Return the [x, y] coordinate for the center point of the cell that contains the specified text.  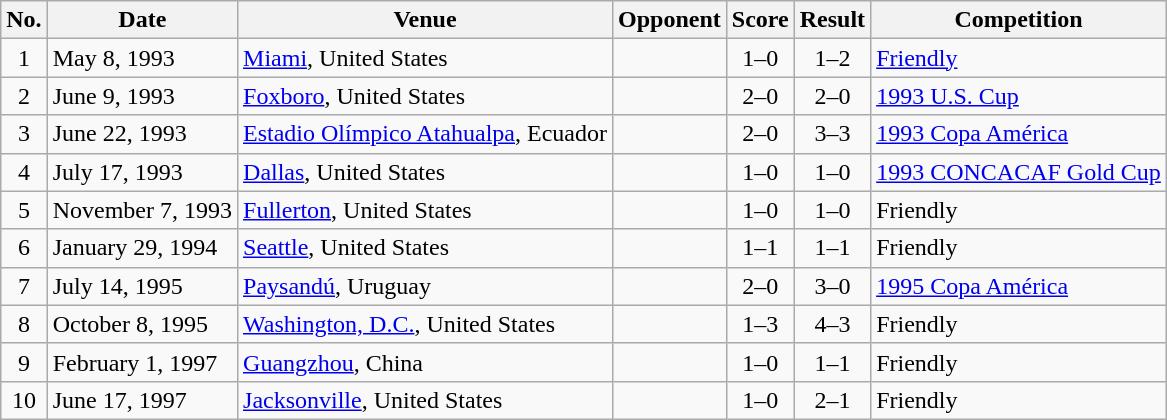
Miami, United States [426, 58]
5 [24, 210]
9 [24, 362]
February 1, 1997 [142, 362]
2–1 [832, 400]
June 9, 1993 [142, 96]
June 17, 1997 [142, 400]
Date [142, 20]
Estadio Olímpico Atahualpa, Ecuador [426, 134]
Washington, D.C., United States [426, 324]
1995 Copa América [1019, 286]
10 [24, 400]
Guangzhou, China [426, 362]
Opponent [669, 20]
Paysandú, Uruguay [426, 286]
Score [760, 20]
7 [24, 286]
No. [24, 20]
Dallas, United States [426, 172]
July 14, 1995 [142, 286]
January 29, 1994 [142, 248]
October 8, 1995 [142, 324]
6 [24, 248]
1993 U.S. Cup [1019, 96]
2 [24, 96]
Result [832, 20]
Seattle, United States [426, 248]
1–2 [832, 58]
1993 CONCACAF Gold Cup [1019, 172]
November 7, 1993 [142, 210]
1 [24, 58]
3–3 [832, 134]
June 22, 1993 [142, 134]
Fullerton, United States [426, 210]
May 8, 1993 [142, 58]
3 [24, 134]
1–3 [760, 324]
1993 Copa América [1019, 134]
Venue [426, 20]
3–0 [832, 286]
July 17, 1993 [142, 172]
Competition [1019, 20]
Foxboro, United States [426, 96]
4–3 [832, 324]
Jacksonville, United States [426, 400]
8 [24, 324]
4 [24, 172]
